Pinpoint the cell where the given text exists, returning its [X, Y] midpoint coordinate. 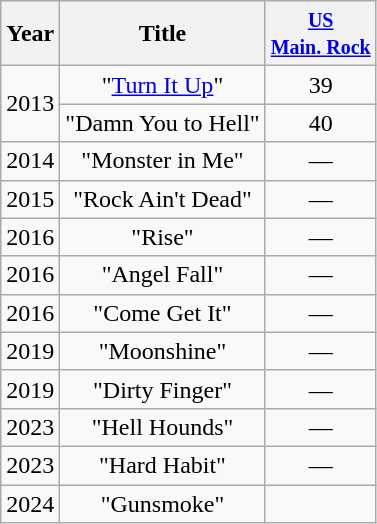
USMain. Rock [320, 34]
"Damn You to Hell" [162, 123]
40 [320, 123]
2014 [30, 161]
"Monster in Me" [162, 161]
"Rise" [162, 237]
"Dirty Finger" [162, 389]
"Gunsmoke" [162, 503]
2015 [30, 199]
"Hard Habit" [162, 465]
"Hell Hounds" [162, 427]
39 [320, 85]
Title [162, 34]
2013 [30, 104]
"Come Get It" [162, 313]
Year [30, 34]
"Angel Fall" [162, 275]
"Rock Ain't Dead" [162, 199]
"Moonshine" [162, 351]
"Turn It Up" [162, 85]
2024 [30, 503]
